Output the (x, y) coordinate of the center of the cell containing the given text.  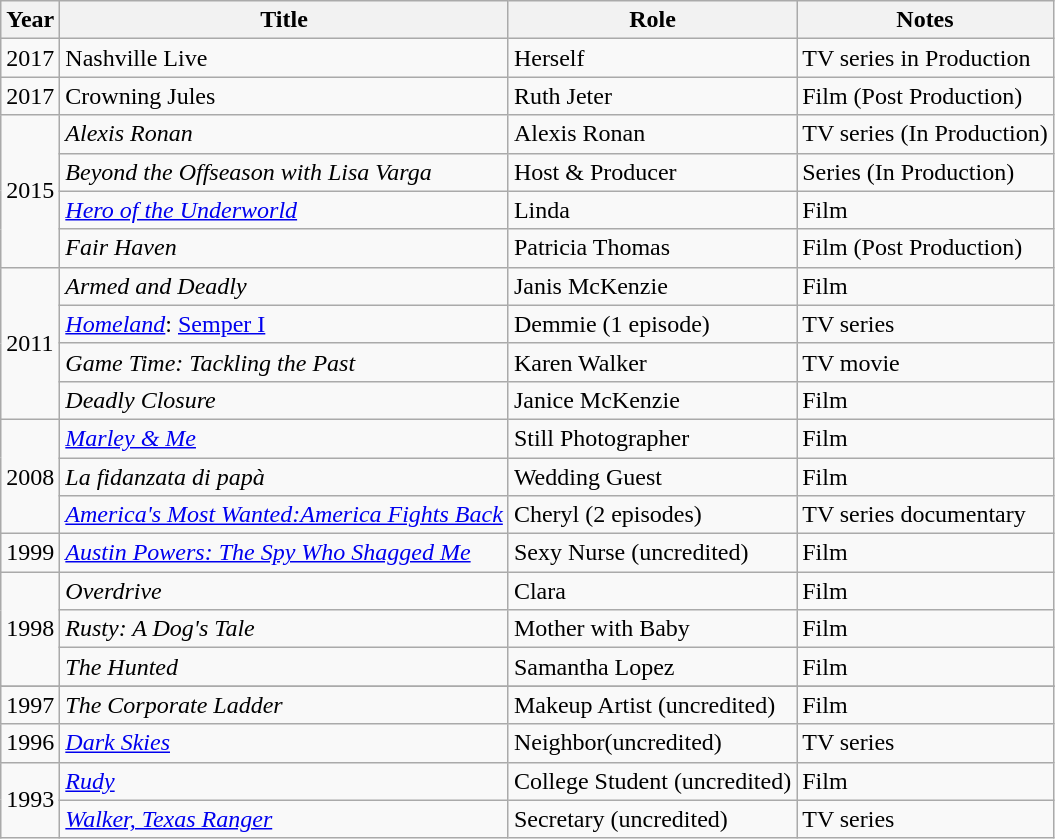
Armed and Deadly (284, 286)
Mother with Baby (652, 629)
1999 (30, 553)
TV series in Production (926, 58)
Karen Walker (652, 362)
Neighbor(uncredited) (652, 743)
Overdrive (284, 591)
Role (652, 20)
Clara (652, 591)
2008 (30, 476)
The Hunted (284, 667)
Fair Haven (284, 248)
Still Photographer (652, 438)
Year (30, 20)
La fidanzata di papà (284, 477)
Secretary (uncredited) (652, 819)
Host & Producer (652, 172)
Walker, Texas Ranger (284, 819)
Marley & Me (284, 438)
College Student (uncredited) (652, 781)
TV movie (926, 362)
Homeland: Semper I (284, 324)
Dark Skies (284, 743)
Linda (652, 210)
2011 (30, 343)
TV series documentary (926, 515)
Cheryl (2 episodes) (652, 515)
Ruth Jeter (652, 96)
Wedding Guest (652, 477)
Demmie (1 episode) (652, 324)
Patricia Thomas (652, 248)
Rusty: A Dog's Tale (284, 629)
Nashville Live (284, 58)
Series (In Production) (926, 172)
Game Time: Tackling the Past (284, 362)
America's Most Wanted:America Fights Back (284, 515)
Deadly Closure (284, 400)
The Corporate Ladder (284, 705)
Austin Powers: The Spy Who Shagged Me (284, 553)
Janice McKenzie (652, 400)
Herself (652, 58)
1993 (30, 800)
Janis McKenzie (652, 286)
1997 (30, 705)
TV series (In Production) (926, 134)
Rudy (284, 781)
Notes (926, 20)
Crowning Jules (284, 96)
1996 (30, 743)
Samantha Lopez (652, 667)
1998 (30, 629)
Hero of the Underworld (284, 210)
2015 (30, 191)
Beyond the Offseason with Lisa Varga (284, 172)
Title (284, 20)
Sexy Nurse (uncredited) (652, 553)
Makeup Artist (uncredited) (652, 705)
